Return the (x, y) coordinate for the center point of the cell that contains the specified text.  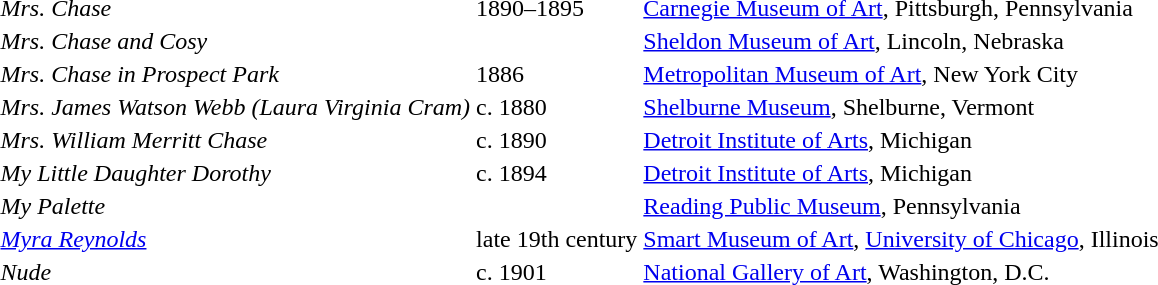
1886 (557, 74)
c. 1890 (557, 140)
c. 1894 (557, 173)
late 19th century (557, 239)
c. 1880 (557, 107)
